Return [x, y] of the center of cell containing provided text 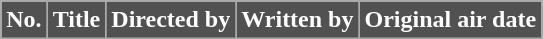
Title [76, 20]
No. [24, 20]
Original air date [450, 20]
Written by [298, 20]
Directed by [171, 20]
